Provide the (X, Y) coordinate of the cell's center where the given text is located.  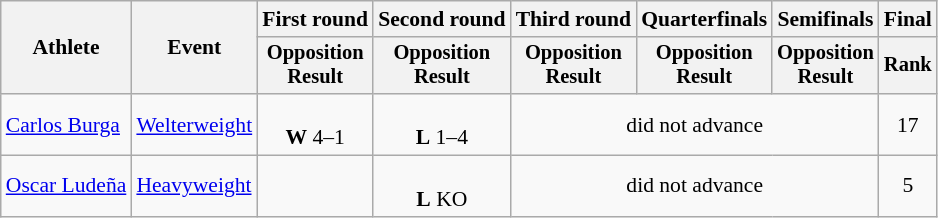
Oscar Ludeña (66, 186)
Welterweight (194, 124)
First round (315, 19)
Carlos Burga (66, 124)
Semifinals (826, 19)
Quarterfinals (704, 19)
Athlete (66, 48)
Third round (574, 19)
5 (908, 186)
Heavyweight (194, 186)
L 1–4 (442, 124)
W 4–1 (315, 124)
Rank (908, 66)
L KO (442, 186)
Final (908, 19)
17 (908, 124)
Second round (442, 19)
Event (194, 48)
